For the text-containing cell, return its midpoint in (x, y) coordinate format. 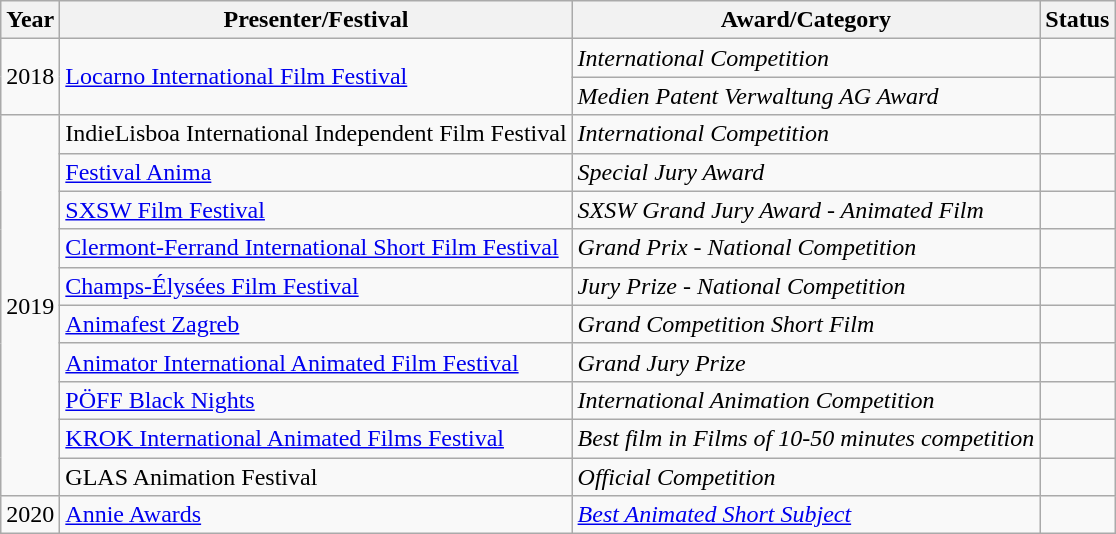
Award/Category (806, 20)
Best Animated Short Subject (806, 515)
Grand Jury Prize (806, 362)
Animator International Animated Film Festival (316, 362)
International Animation Competition (806, 400)
2019 (30, 306)
IndieLisboa International Independent Film Festival (316, 134)
KROK International Animated Films Festival (316, 438)
Special Jury Award (806, 172)
Grand Prix - National Competition (806, 248)
Annie Awards (316, 515)
SXSW Film Festival (316, 210)
Festival Anima (316, 172)
2020 (30, 515)
Best film in Films of 10-50 minutes competition (806, 438)
Year (30, 20)
SXSW Grand Jury Award - Animated Film (806, 210)
2018 (30, 77)
GLAS Animation Festival (316, 477)
Animafest Zagreb (316, 324)
Status (1078, 20)
Jury Prize - National Competition (806, 286)
Locarno International Film Festival (316, 77)
Champs-Élysées Film Festival (316, 286)
Medien Patent Verwaltung AG Award (806, 96)
PÖFF Black Nights (316, 400)
Grand Competition Short Film (806, 324)
Presenter/Festival (316, 20)
Official Competition (806, 477)
Clermont-Ferrand International Short Film Festival (316, 248)
